Return the [X, Y] coordinate for the center point of the cell that contains the specified text.  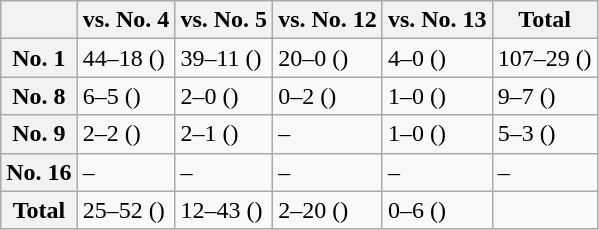
2–0 () [224, 96]
vs. No. 4 [126, 20]
2–20 () [328, 210]
44–18 () [126, 58]
39–11 () [224, 58]
No. 8 [39, 96]
vs. No. 5 [224, 20]
4–0 () [437, 58]
No. 16 [39, 172]
0–6 () [437, 210]
107–29 () [544, 58]
25–52 () [126, 210]
6–5 () [126, 96]
No. 9 [39, 134]
9–7 () [544, 96]
20–0 () [328, 58]
2–2 () [126, 134]
2–1 () [224, 134]
5–3 () [544, 134]
vs. No. 13 [437, 20]
vs. No. 12 [328, 20]
0–2 () [328, 96]
No. 1 [39, 58]
12–43 () [224, 210]
